Return the [X, Y] coordinate for the center point of the cell that contains the specified text.  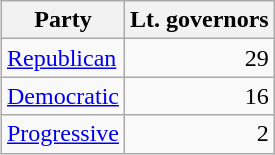
2 [200, 134]
Democratic [62, 96]
Party [62, 20]
16 [200, 96]
Progressive [62, 134]
Lt. governors [200, 20]
Republican [62, 58]
29 [200, 58]
